Locate the cell with the specified text and output its [x, y] center coordinate. 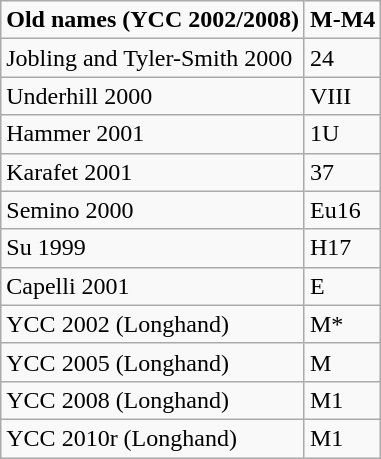
YCC 2005 (Longhand) [153, 362]
Hammer 2001 [153, 134]
Underhill 2000 [153, 96]
Old names (YCC 2002/2008) [153, 20]
YCC 2008 (Longhand) [153, 400]
YCC 2002 (Longhand) [153, 324]
37 [342, 172]
E [342, 286]
Capelli 2001 [153, 286]
VIII [342, 96]
Eu16 [342, 210]
Su 1999 [153, 248]
M* [342, 324]
M [342, 362]
Jobling and Tyler-Smith 2000 [153, 58]
1U [342, 134]
M-M4 [342, 20]
Karafet 2001 [153, 172]
H17 [342, 248]
YCC 2010r (Longhand) [153, 438]
24 [342, 58]
Semino 2000 [153, 210]
